From the cell containing the given text, extract its center point as (X, Y) coordinate. 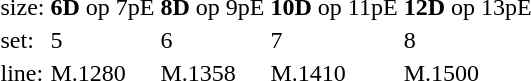
7 (334, 40)
6 (212, 40)
5 (102, 40)
